Search for the cell housing the specified text and yield its [x, y] center coordinate. 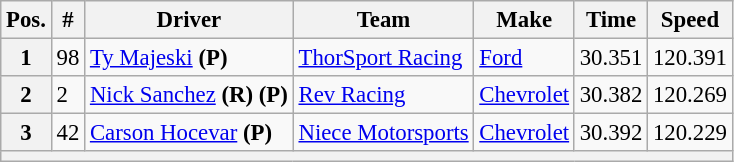
120.269 [690, 95]
Niece Motorsports [384, 133]
3 [26, 133]
Driver [190, 20]
Ty Majeski (P) [190, 58]
Make [524, 20]
30.382 [610, 95]
ThorSport Racing [384, 58]
30.392 [610, 133]
42 [68, 133]
Rev Racing [384, 95]
Nick Sanchez (R) (P) [190, 95]
120.229 [690, 133]
Time [610, 20]
Speed [690, 20]
98 [68, 58]
# [68, 20]
30.351 [610, 58]
Ford [524, 58]
120.391 [690, 58]
Carson Hocevar (P) [190, 133]
Pos. [26, 20]
1 [26, 58]
Team [384, 20]
